Detect which cell encompasses the target text, then output its [X, Y] center coordinate. 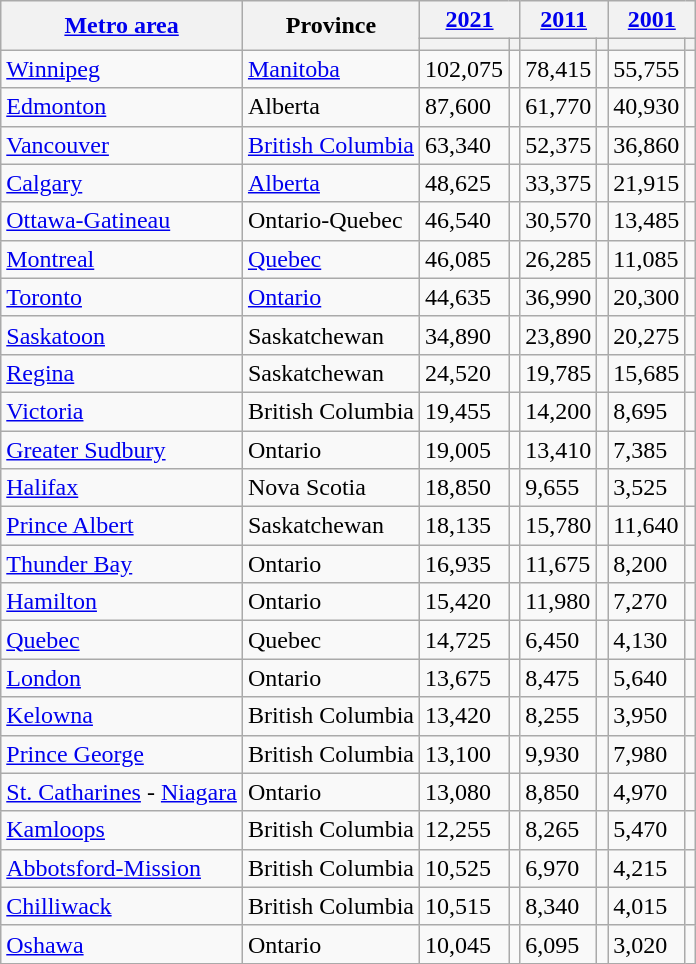
11,675 [558, 564]
61,770 [558, 107]
33,375 [558, 183]
Vancouver [122, 145]
87,600 [464, 107]
2011 [564, 20]
London [122, 678]
8,850 [558, 792]
Manitoba [330, 69]
10,515 [464, 906]
18,135 [464, 526]
Saskatoon [122, 335]
9,930 [558, 754]
Hamilton [122, 602]
10,525 [464, 868]
Halifax [122, 488]
Abbotsford-Mission [122, 868]
8,255 [558, 716]
5,470 [646, 830]
3,020 [646, 944]
102,075 [464, 69]
Greater Sudbury [122, 449]
12,255 [464, 830]
8,475 [558, 678]
Kamloops [122, 830]
18,850 [464, 488]
13,485 [646, 221]
6,095 [558, 944]
Winnipeg [122, 69]
7,270 [646, 602]
Edmonton [122, 107]
19,785 [558, 373]
55,755 [646, 69]
6,970 [558, 868]
Thunder Bay [122, 564]
11,640 [646, 526]
4,215 [646, 868]
13,410 [558, 449]
13,675 [464, 678]
13,080 [464, 792]
7,385 [646, 449]
Province [330, 26]
Nova Scotia [330, 488]
14,200 [558, 411]
46,085 [464, 259]
Oshawa [122, 944]
23,890 [558, 335]
4,970 [646, 792]
44,635 [464, 297]
Kelowna [122, 716]
Montreal [122, 259]
30,570 [558, 221]
63,340 [464, 145]
15,685 [646, 373]
Toronto [122, 297]
4,015 [646, 906]
19,455 [464, 411]
9,655 [558, 488]
52,375 [558, 145]
34,890 [464, 335]
13,420 [464, 716]
40,930 [646, 107]
48,625 [464, 183]
36,990 [558, 297]
26,285 [558, 259]
15,780 [558, 526]
15,420 [464, 602]
2021 [469, 20]
7,980 [646, 754]
8,200 [646, 564]
24,520 [464, 373]
46,540 [464, 221]
Prince Albert [122, 526]
2001 [652, 20]
Ottawa-Gatineau [122, 221]
5,640 [646, 678]
3,950 [646, 716]
3,525 [646, 488]
11,085 [646, 259]
13,100 [464, 754]
6,450 [558, 640]
14,725 [464, 640]
8,265 [558, 830]
8,340 [558, 906]
20,275 [646, 335]
Regina [122, 373]
Victoria [122, 411]
20,300 [646, 297]
Chilliwack [122, 906]
78,415 [558, 69]
Calgary [122, 183]
8,695 [646, 411]
Ontario-Quebec [330, 221]
10,045 [464, 944]
4,130 [646, 640]
16,935 [464, 564]
21,915 [646, 183]
11,980 [558, 602]
Prince George [122, 754]
36,860 [646, 145]
St. Catharines - Niagara [122, 792]
Metro area [122, 26]
19,005 [464, 449]
